Identify which cell holds the provided text, then report its (x, y) central coordinate. 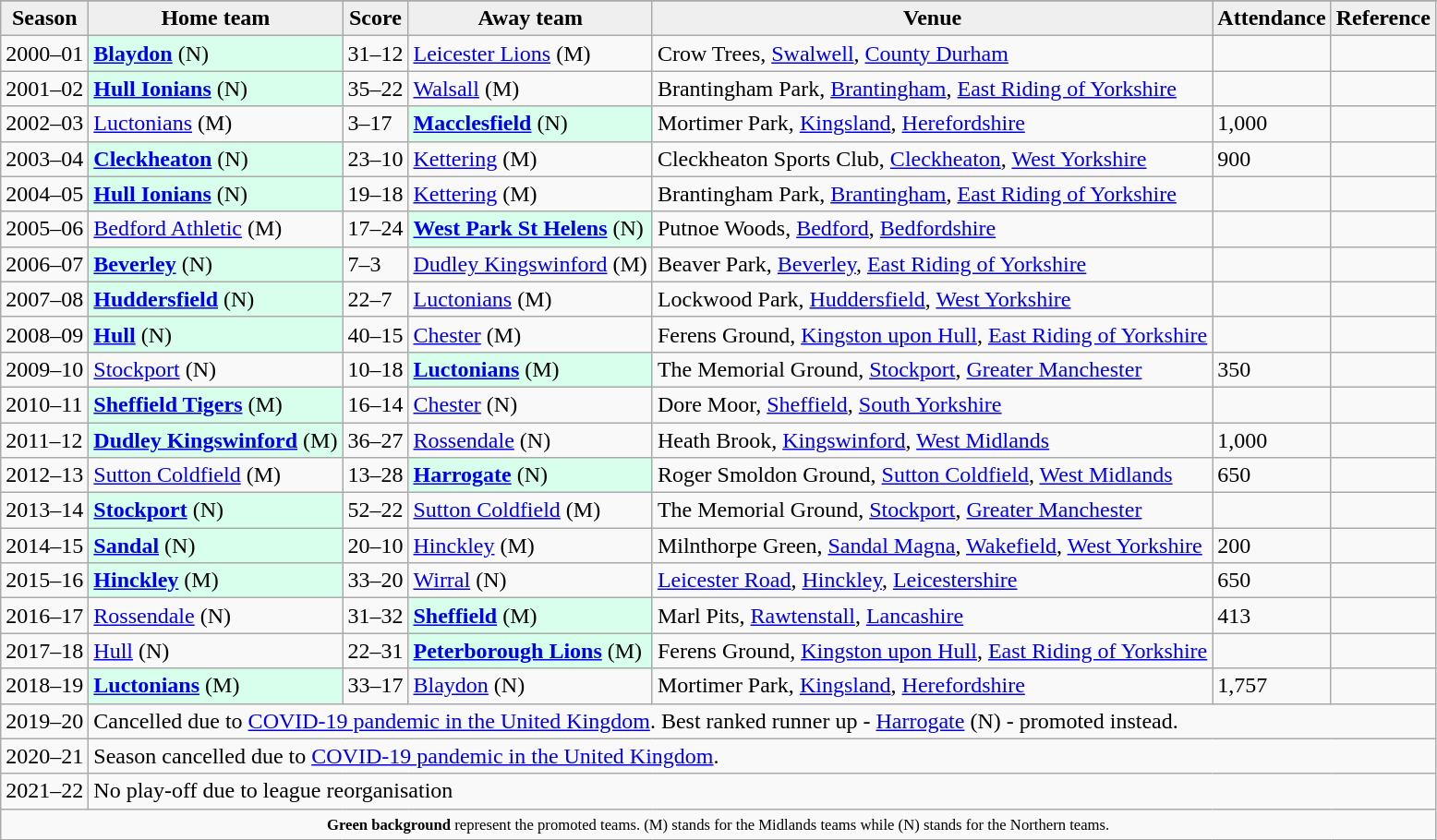
2003–04 (44, 159)
Lockwood Park, Huddersfield, West Yorkshire (932, 299)
Huddersfield (N) (216, 299)
2009–10 (44, 369)
20–10 (375, 546)
Season cancelled due to COVID-19 pandemic in the United Kingdom. (763, 756)
Beaver Park, Beverley, East Riding of Yorkshire (932, 264)
2020–21 (44, 756)
Roger Smoldon Ground, Sutton Coldfield, West Midlands (932, 475)
2000–01 (44, 54)
3–17 (375, 124)
Beverley (N) (216, 264)
2019–20 (44, 721)
Chester (N) (530, 404)
19–18 (375, 194)
22–31 (375, 651)
31–12 (375, 54)
Macclesfield (N) (530, 124)
23–10 (375, 159)
Season (44, 18)
2017–18 (44, 651)
2002–03 (44, 124)
2008–09 (44, 334)
Putnoe Woods, Bedford, Bedfordshire (932, 229)
16–14 (375, 404)
2004–05 (44, 194)
Heath Brook, Kingswinford, West Midlands (932, 440)
Away team (530, 18)
Chester (M) (530, 334)
Home team (216, 18)
200 (1272, 546)
7–3 (375, 264)
Harrogate (N) (530, 475)
Green background represent the promoted teams. (M) stands for the Midlands teams while (N) stands for the Northern teams. (718, 823)
2001–02 (44, 89)
Cleckheaton (N) (216, 159)
2005–06 (44, 229)
36–27 (375, 440)
Leicester Road, Hinckley, Leicestershire (932, 581)
Reference (1383, 18)
Attendance (1272, 18)
52–22 (375, 510)
Peterborough Lions (M) (530, 651)
No play-off due to league reorganisation (763, 791)
22–7 (375, 299)
33–20 (375, 581)
Milnthorpe Green, Sandal Magna, Wakefield, West Yorkshire (932, 546)
13–28 (375, 475)
Crow Trees, Swalwell, County Durham (932, 54)
2021–22 (44, 791)
10–18 (375, 369)
West Park St Helens (N) (530, 229)
2014–15 (44, 546)
2012–13 (44, 475)
Venue (932, 18)
33–17 (375, 686)
Score (375, 18)
Wirral (N) (530, 581)
2015–16 (44, 581)
2010–11 (44, 404)
2011–12 (44, 440)
900 (1272, 159)
2018–19 (44, 686)
17–24 (375, 229)
Sheffield Tigers (M) (216, 404)
Dore Moor, Sheffield, South Yorkshire (932, 404)
350 (1272, 369)
Sandal (N) (216, 546)
2016–17 (44, 616)
40–15 (375, 334)
31–32 (375, 616)
Cleckheaton Sports Club, Cleckheaton, West Yorkshire (932, 159)
413 (1272, 616)
Leicester Lions (M) (530, 54)
1,757 (1272, 686)
2006–07 (44, 264)
Sheffield (M) (530, 616)
2007–08 (44, 299)
Cancelled due to COVID-19 pandemic in the United Kingdom. Best ranked runner up - Harrogate (N) - promoted instead. (763, 721)
Marl Pits, Rawtenstall, Lancashire (932, 616)
Bedford Athletic (M) (216, 229)
Walsall (M) (530, 89)
2013–14 (44, 510)
35–22 (375, 89)
